Return the [X, Y] coordinate for the center point of the cell that contains the specified text.  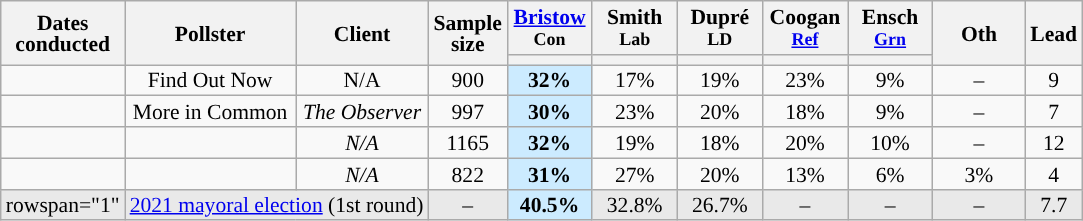
Find Out Now [210, 80]
9 [1054, 80]
997 [468, 112]
More in Common [210, 112]
13% [804, 174]
Oth [980, 33]
Dupré LD [720, 28]
rowspan="1" [63, 204]
26.7% [720, 204]
Client [362, 33]
Smith Lab [634, 28]
30% [550, 112]
10% [890, 142]
7 [1054, 112]
40.5% [550, 204]
822 [468, 174]
7.7 [1054, 204]
2021 mayoral election (1st round) [277, 204]
Samplesize [468, 33]
Coogan Ref [804, 28]
Bristow Con [550, 28]
6% [890, 174]
32.8% [634, 204]
1165 [468, 142]
12 [1054, 142]
17% [634, 80]
Ensch Grn [890, 28]
900 [468, 80]
Pollster [210, 33]
3% [980, 174]
Lead [1054, 33]
The Observer [362, 112]
4 [1054, 174]
27% [634, 174]
31% [550, 174]
Datesconducted [63, 33]
